Pinpoint the cell where the given text exists, returning its (X, Y) midpoint coordinate. 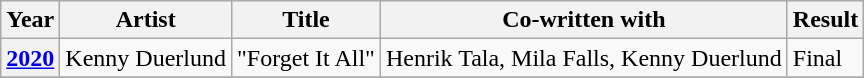
Artist (146, 20)
Year (30, 20)
Title (306, 20)
"Forget It All" (306, 58)
Henrik Tala, Mila Falls, Kenny Duerlund (584, 58)
2020 (30, 58)
Co-written with (584, 20)
Kenny Duerlund (146, 58)
Final (825, 58)
Result (825, 20)
